Detect which cell encompasses the target text, then output its [x, y] center coordinate. 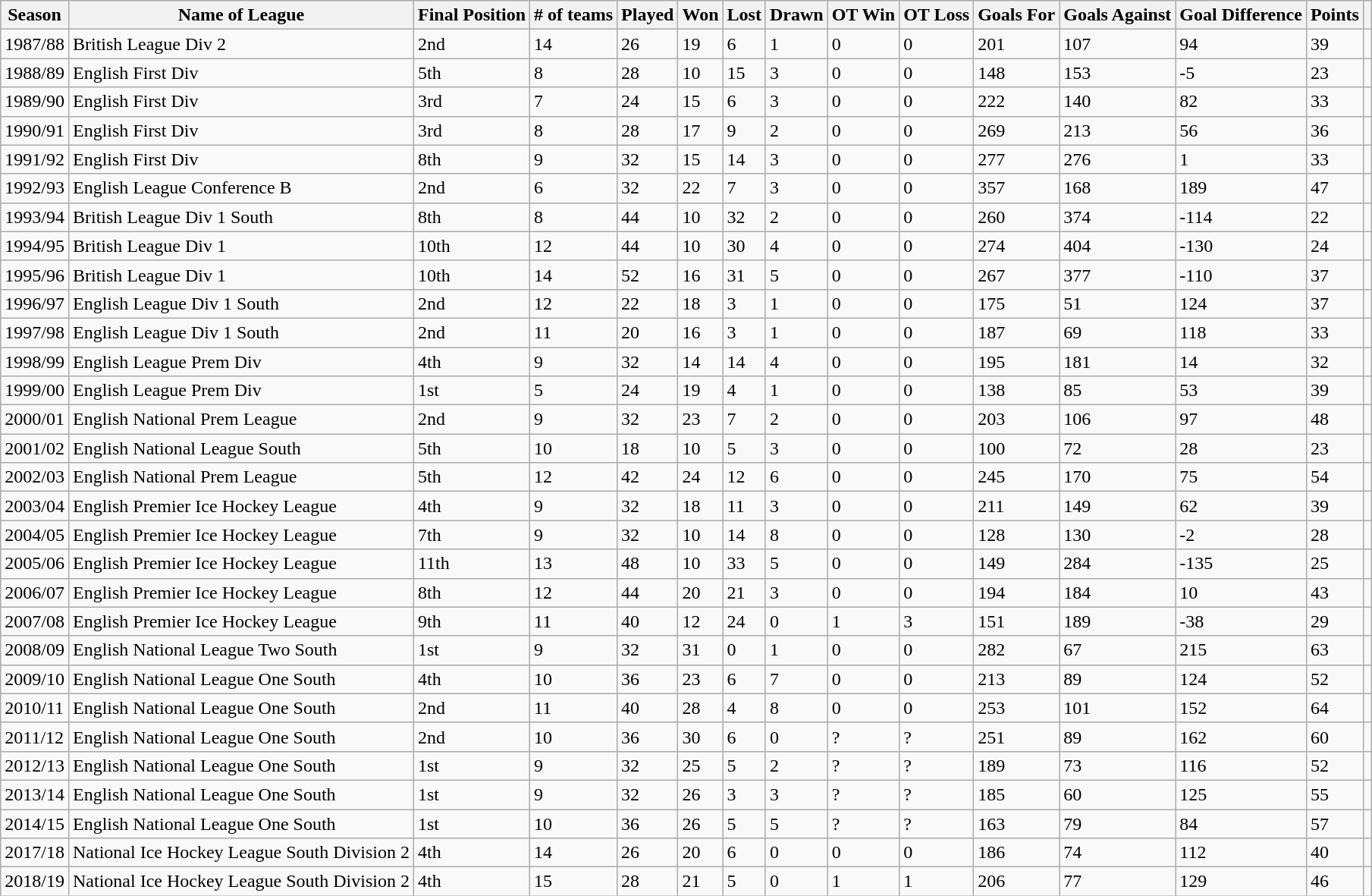
163 [1016, 823]
British League Div 1 South [241, 217]
129 [1241, 882]
51 [1118, 303]
251 [1016, 737]
79 [1118, 823]
260 [1016, 217]
2004/05 [35, 535]
125 [1241, 794]
151 [1016, 621]
-5 [1241, 73]
75 [1241, 477]
116 [1241, 766]
2007/08 [35, 621]
1999/00 [35, 391]
181 [1118, 362]
46 [1335, 882]
128 [1016, 535]
187 [1016, 332]
2014/15 [35, 823]
1993/94 [35, 217]
-130 [1241, 246]
1987/88 [35, 44]
282 [1016, 650]
97 [1241, 420]
47 [1335, 188]
2006/07 [35, 593]
357 [1016, 188]
2010/11 [35, 708]
64 [1335, 708]
42 [648, 477]
55 [1335, 794]
2011/12 [35, 737]
17 [701, 130]
English National League Two South [241, 650]
English League Conference B [241, 188]
168 [1118, 188]
82 [1241, 102]
374 [1118, 217]
2018/19 [35, 882]
2003/04 [35, 506]
1989/90 [35, 102]
94 [1241, 44]
211 [1016, 506]
170 [1118, 477]
Drawn [796, 15]
OT Win [863, 15]
2017/18 [35, 853]
112 [1241, 853]
Lost [744, 15]
152 [1241, 708]
Goals Against [1118, 15]
# of teams [573, 15]
2008/09 [35, 650]
404 [1118, 246]
222 [1016, 102]
1992/93 [35, 188]
130 [1118, 535]
1988/89 [35, 73]
2013/14 [35, 794]
11th [472, 564]
1991/92 [35, 159]
140 [1118, 102]
267 [1016, 275]
-38 [1241, 621]
54 [1335, 477]
Final Position [472, 15]
118 [1241, 332]
43 [1335, 593]
Won [701, 15]
Played [648, 15]
2005/06 [35, 564]
186 [1016, 853]
Season [35, 15]
67 [1118, 650]
74 [1118, 853]
7th [472, 535]
203 [1016, 420]
69 [1118, 332]
62 [1241, 506]
Goal Difference [1241, 15]
1997/98 [35, 332]
British League Div 2 [241, 44]
1996/97 [35, 303]
Name of League [241, 15]
13 [573, 564]
-110 [1241, 275]
84 [1241, 823]
106 [1118, 420]
245 [1016, 477]
1994/95 [35, 246]
1990/91 [35, 130]
101 [1118, 708]
2002/03 [35, 477]
Goals For [1016, 15]
2012/13 [35, 766]
201 [1016, 44]
274 [1016, 246]
377 [1118, 275]
195 [1016, 362]
206 [1016, 882]
162 [1241, 737]
-114 [1241, 217]
194 [1016, 593]
2000/01 [35, 420]
107 [1118, 44]
1998/99 [35, 362]
-2 [1241, 535]
OT Loss [937, 15]
85 [1118, 391]
185 [1016, 794]
175 [1016, 303]
277 [1016, 159]
100 [1016, 448]
184 [1118, 593]
148 [1016, 73]
2009/10 [35, 679]
138 [1016, 391]
Points [1335, 15]
56 [1241, 130]
9th [472, 621]
269 [1016, 130]
153 [1118, 73]
253 [1016, 708]
29 [1335, 621]
284 [1118, 564]
53 [1241, 391]
73 [1118, 766]
63 [1335, 650]
77 [1118, 882]
276 [1118, 159]
-135 [1241, 564]
English National League South [241, 448]
1995/96 [35, 275]
215 [1241, 650]
57 [1335, 823]
72 [1118, 448]
2001/02 [35, 448]
